Detect which cell encompasses the target text, then output its (X, Y) center coordinate. 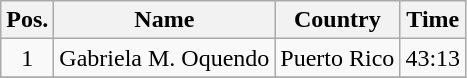
Pos. (28, 20)
1 (28, 58)
43:13 (433, 58)
Time (433, 20)
Country (338, 20)
Name (164, 20)
Puerto Rico (338, 58)
Gabriela M. Oquendo (164, 58)
